Identify which cell holds the provided text, then report its (x, y) central coordinate. 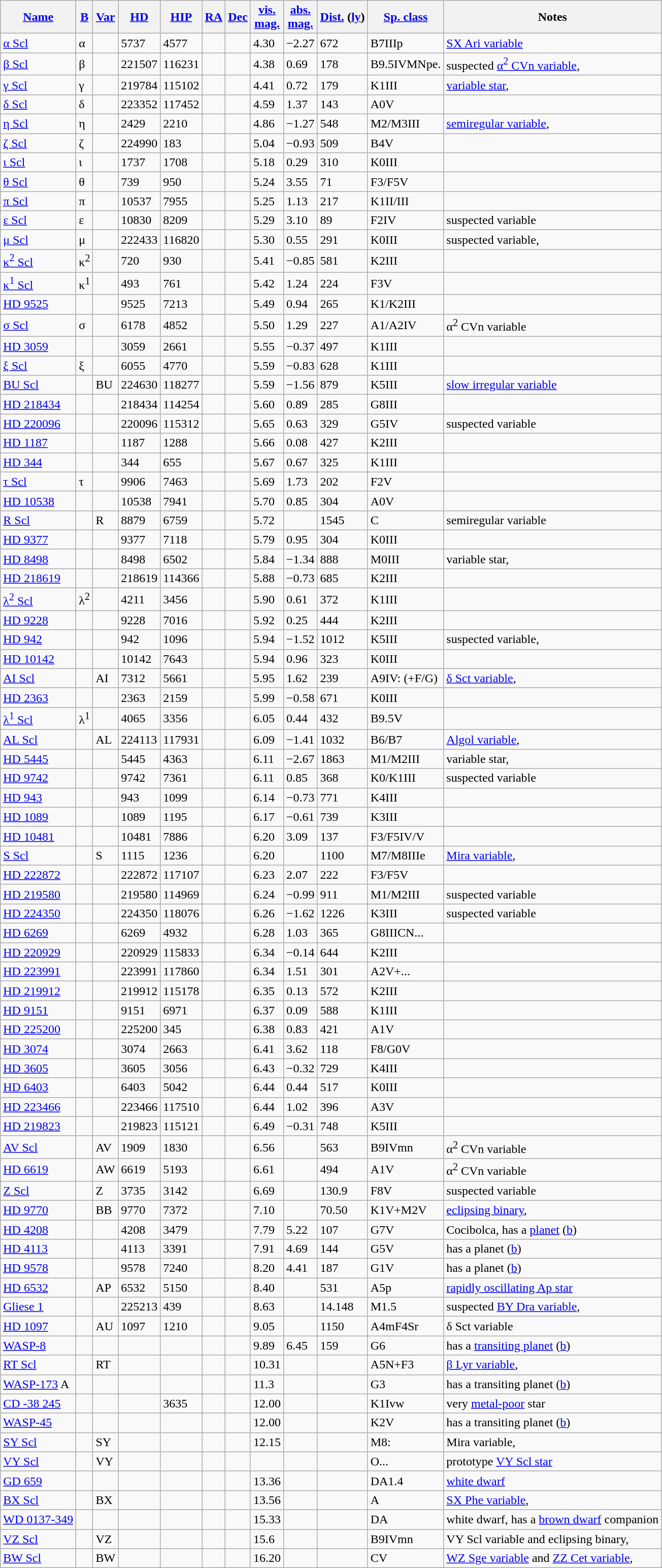
9377 (139, 539)
9525 (139, 304)
183 (181, 143)
α (84, 43)
219823 (139, 1126)
178 (342, 64)
291 (342, 240)
6.61 (267, 1170)
−0.14 (301, 952)
7372 (181, 1210)
K1/K2III (406, 304)
219784 (139, 85)
semiregular variable (552, 520)
RA (214, 17)
5.55 (267, 346)
AP (106, 1288)
R (106, 520)
G7V (406, 1230)
6.49 (267, 1126)
685 (342, 578)
very metal-poor star (552, 1403)
WASP-173 A (39, 1384)
HD 6532 (39, 1288)
Z (106, 1191)
abs.mag. (301, 17)
HD 220096 (39, 424)
6.38 (267, 1030)
1096 (181, 639)
13.36 (267, 1481)
444 (342, 620)
suspected α2 CVn variable, (552, 64)
HD (139, 17)
0.61 (301, 599)
8879 (139, 520)
AI (106, 678)
217 (342, 201)
1.51 (301, 972)
10142 (139, 659)
628 (342, 366)
5.04 (267, 143)
HD 222872 (39, 875)
HD 943 (39, 797)
943 (139, 797)
A (406, 1500)
9906 (139, 482)
7886 (181, 836)
WASP-8 (39, 1346)
563 (342, 1147)
B9.5IVMNpe. (406, 64)
1100 (342, 855)
5.95 (267, 678)
70.50 (342, 1210)
365 (342, 933)
HD 3059 (39, 346)
9742 (139, 778)
4577 (181, 43)
421 (342, 1030)
B7IIIp (406, 43)
−0.93 (301, 143)
439 (181, 1307)
114969 (181, 894)
6.09 (267, 740)
10538 (139, 501)
2661 (181, 346)
B (84, 17)
10830 (139, 220)
μ (84, 240)
4.69 (301, 1249)
6502 (181, 559)
λ1 (84, 718)
HD 10481 (39, 836)
−1.27 (301, 124)
1115 (139, 855)
σ (84, 325)
4.30 (267, 43)
117107 (181, 875)
−2.27 (301, 43)
HD 6269 (39, 933)
1909 (139, 1147)
VZ Scl (39, 1539)
223352 (139, 104)
ξ Scl (39, 366)
3605 (139, 1068)
6759 (181, 520)
HD 9742 (39, 778)
5.25 (267, 201)
M8: (406, 1442)
4770 (181, 366)
329 (342, 424)
1737 (139, 163)
4.38 (267, 64)
6.05 (267, 718)
11.3 (267, 1384)
3.55 (301, 182)
G5IV (406, 424)
K0/K1III (406, 778)
A9IV: (+F/G) (406, 678)
G8IIICN... (406, 933)
6.28 (267, 933)
9770 (139, 1210)
655 (181, 462)
HD 2363 (39, 697)
644 (342, 952)
eclipsing binary, (552, 1210)
116820 (181, 240)
5.90 (267, 599)
5.84 (267, 559)
γ Scl (39, 85)
7361 (181, 778)
−0.32 (301, 1068)
−0.61 (301, 817)
672 (342, 43)
F8/G0V (406, 1049)
427 (342, 443)
115312 (181, 424)
1288 (181, 443)
117860 (181, 972)
HD 10142 (39, 659)
0.29 (301, 163)
−0.58 (301, 697)
223991 (139, 972)
130.9 (342, 1191)
ι (84, 163)
G1V (406, 1268)
κ2 Scl (39, 261)
VY Scl variable and eclipsing binary, (552, 1539)
μ Scl (39, 240)
588 (342, 1010)
2429 (139, 124)
771 (342, 797)
6269 (139, 933)
Algol variable, (552, 740)
σ Scl (39, 325)
HIP (181, 17)
HD 219823 (39, 1126)
115121 (181, 1126)
π (84, 201)
3142 (181, 1191)
930 (181, 261)
1863 (342, 759)
5.99 (267, 697)
rapidly oscillating Ap star (552, 1288)
F3/F5IV/V (406, 836)
1.37 (301, 104)
6619 (139, 1170)
344 (139, 462)
VZ (106, 1539)
F2IV (406, 220)
HD 6619 (39, 1170)
950 (181, 182)
slow irregular variable (552, 385)
748 (342, 1126)
8209 (181, 220)
−0.85 (301, 261)
6.35 (267, 991)
1.73 (301, 482)
AV (106, 1147)
4065 (139, 718)
HD 3605 (39, 1068)
τ (84, 482)
7118 (181, 539)
η Scl (39, 124)
HD 218619 (39, 578)
517 (342, 1087)
RT (106, 1365)
4113 (139, 1249)
κ2 (84, 261)
5.92 (267, 620)
729 (342, 1068)
942 (139, 639)
5.30 (267, 240)
493 (139, 283)
0.95 (301, 539)
BX (106, 1500)
224990 (139, 143)
HD 10538 (39, 501)
λ2 Scl (39, 599)
Dist. (ly) (342, 17)
HD 8498 (39, 559)
5.29 (267, 220)
144 (342, 1249)
0.63 (301, 424)
λ1 Scl (39, 718)
5.60 (267, 404)
Sp. class (406, 17)
SX Phe variable, (552, 1500)
4852 (181, 325)
6.69 (267, 1191)
159 (342, 1346)
9151 (139, 1010)
323 (342, 659)
7.10 (267, 1210)
345 (181, 1030)
16.20 (267, 1558)
325 (342, 462)
117931 (181, 740)
143 (342, 104)
6.43 (267, 1068)
1708 (181, 163)
8.63 (267, 1307)
548 (342, 124)
BB (106, 1210)
5042 (181, 1087)
BW (106, 1558)
224 (342, 283)
202 (342, 482)
4208 (139, 1230)
115833 (181, 952)
Var (106, 17)
3.09 (301, 836)
5.67 (267, 462)
9.05 (267, 1326)
265 (342, 304)
71 (342, 182)
8498 (139, 559)
A3V (406, 1107)
0.72 (301, 85)
−0.31 (301, 1126)
14.148 (342, 1307)
5150 (181, 1288)
HD 218434 (39, 404)
κ1 (84, 283)
BU (106, 385)
9.89 (267, 1346)
HD 3074 (39, 1049)
ζ (84, 143)
2663 (181, 1049)
879 (342, 385)
C (406, 520)
δ Scl (39, 104)
5.72 (267, 520)
5.41 (267, 261)
RT Scl (39, 1365)
7.91 (267, 1249)
117510 (181, 1107)
6.26 (267, 914)
θ (84, 182)
HD 9228 (39, 620)
0.09 (301, 1010)
7643 (181, 659)
Notes (552, 17)
θ Scl (39, 182)
HD 344 (39, 462)
6.17 (267, 817)
B6/B7 (406, 740)
114254 (181, 404)
224630 (139, 385)
SY (106, 1442)
0.89 (301, 404)
218434 (139, 404)
1830 (181, 1147)
HD 9151 (39, 1010)
HD 6403 (39, 1087)
3479 (181, 1230)
494 (342, 1170)
−0.83 (301, 366)
K1Ivw (406, 1403)
δ (84, 104)
BX Scl (39, 1500)
6.56 (267, 1147)
K2V (406, 1423)
3635 (181, 1403)
1097 (139, 1326)
5.22 (301, 1230)
137 (342, 836)
4363 (181, 759)
WASP-45 (39, 1423)
6532 (139, 1288)
0.67 (301, 462)
10537 (139, 201)
10481 (139, 836)
0.25 (301, 620)
0.96 (301, 659)
3735 (139, 1191)
116231 (181, 64)
CV (406, 1558)
7463 (181, 482)
β Scl (39, 64)
0.13 (301, 991)
0.94 (301, 304)
15.6 (267, 1539)
301 (342, 972)
13.56 (267, 1500)
3059 (139, 346)
HD 4113 (39, 1249)
A2V+... (406, 972)
1099 (181, 797)
δ Sct variable, (552, 678)
α Scl (39, 43)
531 (342, 1288)
115102 (181, 85)
HD 1187 (39, 443)
K1V+M2V (406, 1210)
107 (342, 1230)
G6 (406, 1346)
6971 (181, 1010)
GD 659 (39, 1481)
HD 9770 (39, 1210)
432 (342, 718)
6.37 (267, 1010)
β Lyr variable, (552, 1365)
F8V (406, 1191)
5445 (139, 759)
1187 (139, 443)
AL Scl (39, 740)
1195 (181, 817)
572 (342, 991)
3.62 (301, 1049)
5.69 (267, 482)
HD 9578 (39, 1268)
τ Scl (39, 482)
S (106, 855)
γ (84, 85)
SX Ari variable (552, 43)
6055 (139, 366)
−0.37 (301, 346)
η (84, 124)
π Scl (39, 201)
HD 224350 (39, 914)
8.20 (267, 1268)
221507 (139, 64)
6.14 (267, 797)
HD 223466 (39, 1107)
227 (342, 325)
7955 (181, 201)
12.15 (267, 1442)
7312 (139, 678)
671 (342, 697)
B4V (406, 143)
M7/M8IIIe (406, 855)
225200 (139, 1030)
ζ Scl (39, 143)
6.24 (267, 894)
HD 4208 (39, 1230)
A1/A2IV (406, 325)
β (84, 64)
5193 (181, 1170)
AI Scl (39, 678)
5.24 (267, 182)
223466 (139, 1107)
K1II/III (406, 201)
118076 (181, 914)
3356 (181, 718)
3.10 (301, 220)
−1.52 (301, 639)
R Scl (39, 520)
9228 (139, 620)
4.59 (267, 104)
285 (342, 404)
4932 (181, 933)
prototype VY Scl star (552, 1461)
1236 (181, 855)
1.02 (301, 1107)
1210 (181, 1326)
AW (106, 1170)
6.23 (267, 875)
Z Scl (39, 1191)
2363 (139, 697)
1.29 (301, 325)
S Scl (39, 855)
581 (342, 261)
368 (342, 778)
0.55 (301, 240)
−0.99 (301, 894)
220929 (139, 952)
2159 (181, 697)
Name (39, 17)
Dec (238, 17)
1545 (342, 520)
AL (106, 740)
CD -38 245 (39, 1403)
3056 (181, 1068)
3074 (139, 1049)
1.13 (301, 201)
6178 (139, 325)
6403 (139, 1087)
7016 (181, 620)
224350 (139, 914)
911 (342, 894)
HD 220929 (39, 952)
761 (181, 283)
1150 (342, 1326)
AU (106, 1326)
VY (106, 1461)
396 (342, 1107)
δ Sct variable (552, 1326)
8.40 (267, 1288)
9578 (139, 1268)
M1.5 (406, 1307)
DA (406, 1519)
179 (342, 85)
HD 5445 (39, 759)
white dwarf, has a brown dwarf companion (552, 1519)
A5p (406, 1288)
5.70 (267, 501)
225213 (139, 1307)
219580 (139, 894)
2210 (181, 124)
4211 (139, 599)
15.33 (267, 1519)
1089 (139, 817)
310 (342, 163)
2.07 (301, 875)
HD 9525 (39, 304)
HD 225200 (39, 1030)
1032 (342, 740)
G5V (406, 1249)
5661 (181, 678)
5.66 (267, 443)
5.79 (267, 539)
509 (342, 143)
HD 1097 (39, 1326)
7240 (181, 1268)
10.31 (267, 1365)
AV Scl (39, 1147)
1.62 (301, 678)
5.50 (267, 325)
4.86 (267, 124)
A4mF4Sr (406, 1326)
1226 (342, 914)
0.08 (301, 443)
F3V (406, 283)
HD 223991 (39, 972)
−1.34 (301, 559)
−1.62 (301, 914)
WZ Sge variable and ZZ Cet variable, (552, 1558)
239 (342, 678)
HD 942 (39, 639)
−1.56 (301, 385)
224113 (139, 740)
A5N+F3 (406, 1365)
0.69 (301, 64)
5.18 (267, 163)
1.24 (301, 283)
Gliese 1 (39, 1307)
7213 (181, 304)
5737 (139, 43)
−1.41 (301, 740)
3391 (181, 1249)
6.41 (267, 1049)
ε Scl (39, 220)
O... (406, 1461)
DA1.4 (406, 1481)
372 (342, 599)
5.88 (267, 578)
white dwarf (552, 1481)
λ2 (84, 599)
G8III (406, 404)
115178 (181, 991)
ι Scl (39, 163)
3456 (181, 599)
220096 (139, 424)
BW Scl (39, 1558)
VY Scl (39, 1461)
5.49 (267, 304)
497 (342, 346)
218619 (139, 578)
M0III (406, 559)
117452 (181, 104)
7.79 (267, 1230)
SY Scl (39, 1442)
114366 (181, 578)
222872 (139, 875)
222 (342, 875)
BU Scl (39, 385)
118277 (181, 385)
7941 (181, 501)
0.83 (301, 1030)
89 (342, 220)
HD 1089 (39, 817)
HD 9377 (39, 539)
M2/M3III (406, 124)
ε (84, 220)
WD 0137-349 (39, 1519)
187 (342, 1268)
F2V (406, 482)
κ1 Scl (39, 283)
888 (342, 559)
HD 219580 (39, 894)
219912 (139, 991)
5.42 (267, 283)
5.65 (267, 424)
vis.mag. (267, 17)
−2.67 (301, 759)
1012 (342, 639)
B9.5V (406, 718)
118 (342, 1049)
1.03 (301, 933)
suspected BY Dra variable, (552, 1307)
HD 219912 (39, 991)
720 (139, 261)
semiregular variable, (552, 124)
6.45 (301, 1346)
G3 (406, 1384)
222433 (139, 240)
Cocibolca, has a planet (b) (552, 1230)
ξ (84, 366)
